From the cell containing the given text, extract its center point as [x, y] coordinate. 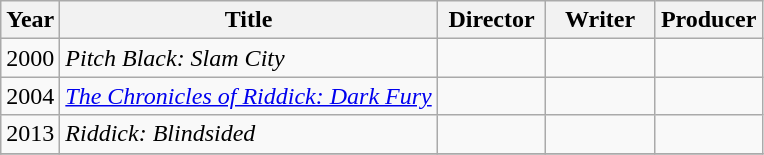
2004 [30, 96]
Writer [600, 20]
Producer [708, 20]
The Chronicles of Riddick: Dark Fury [248, 96]
2013 [30, 134]
2000 [30, 58]
Pitch Black: Slam City [248, 58]
Riddick: Blindsided [248, 134]
Year [30, 20]
Title [248, 20]
Director [492, 20]
